Scan for the cell matching the given text and deliver its [x, y] coordinate at center. 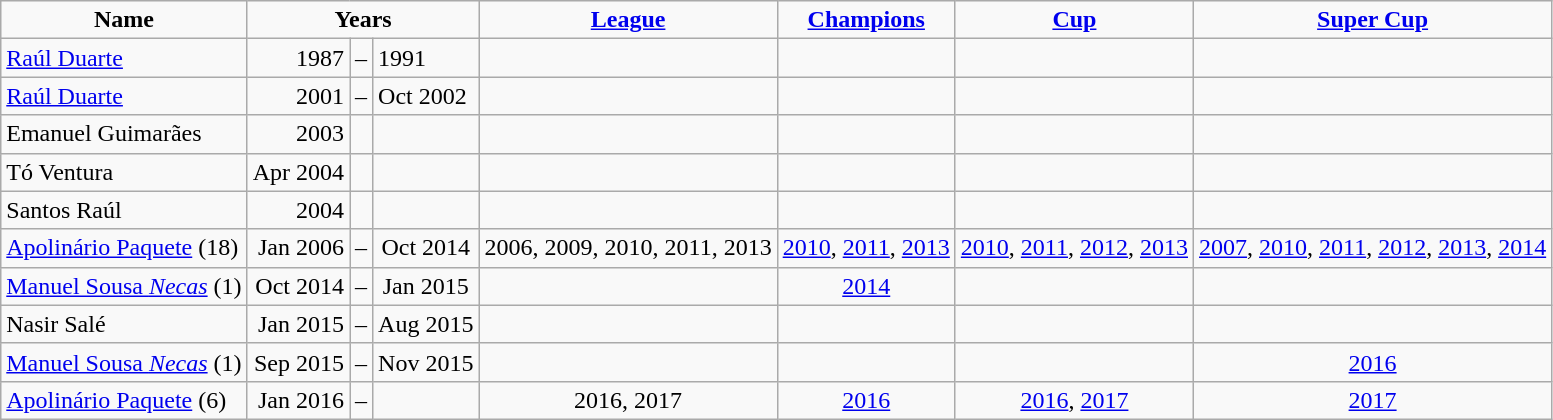
Apolinário Paquete (6) [124, 400]
2017 [1373, 400]
2010, 2011, 2012, 2013 [1074, 248]
Champions [866, 20]
Apolinário Paquete (18) [124, 248]
Santos Raúl [124, 210]
Jan 2006 [298, 248]
Nasir Salé [124, 324]
Cup [1074, 20]
2014 [866, 286]
2004 [298, 210]
Name [124, 20]
2006, 2009, 2010, 2011, 2013 [628, 248]
Jan 2016 [298, 400]
2007, 2010, 2011, 2012, 2013, 2014 [1373, 248]
1991 [426, 58]
2010, 2011, 2013 [866, 248]
Years [363, 20]
1987 [298, 58]
Apr 2004 [298, 172]
Sep 2015 [298, 362]
Nov 2015 [426, 362]
2001 [298, 96]
Oct 2002 [426, 96]
Emanuel Guimarães [124, 134]
2003 [298, 134]
Tó Ventura [124, 172]
Super Cup [1373, 20]
League [628, 20]
Aug 2015 [426, 324]
